Provide the [x, y] coordinate of the cell's center where the given text is located.  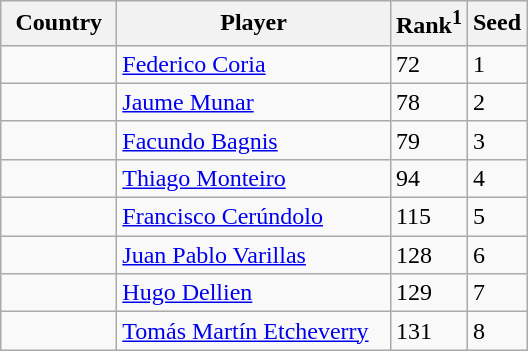
72 [428, 64]
Rank1 [428, 24]
Player [254, 24]
Hugo Dellien [254, 293]
94 [428, 178]
Jaume Munar [254, 102]
6 [496, 255]
3 [496, 140]
115 [428, 217]
129 [428, 293]
Federico Coria [254, 64]
Seed [496, 24]
79 [428, 140]
Juan Pablo Varillas [254, 255]
Facundo Bagnis [254, 140]
7 [496, 293]
131 [428, 331]
Country [59, 24]
128 [428, 255]
4 [496, 178]
2 [496, 102]
1 [496, 64]
5 [496, 217]
8 [496, 331]
Tomás Martín Etcheverry [254, 331]
Thiago Monteiro [254, 178]
78 [428, 102]
Francisco Cerúndolo [254, 217]
